Locate the cell with the specified text and output its (x, y) center coordinate. 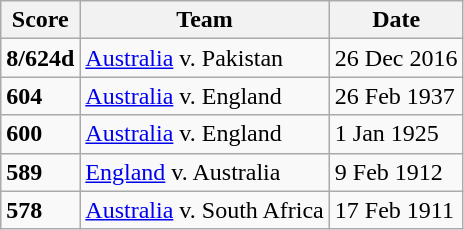
578 (40, 210)
26 Dec 2016 (396, 58)
26 Feb 1937 (396, 96)
Australia v. Pakistan (204, 58)
604 (40, 96)
Team (204, 20)
Australia v. South Africa (204, 210)
1 Jan 1925 (396, 134)
Date (396, 20)
589 (40, 172)
England v. Australia (204, 172)
Score (40, 20)
9 Feb 1912 (396, 172)
17 Feb 1911 (396, 210)
600 (40, 134)
8/624d (40, 58)
